Locate the cell with the specified text and output its (X, Y) center coordinate. 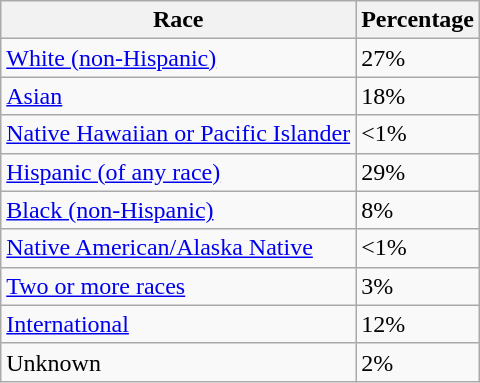
Asian (178, 96)
Percentage (418, 20)
Hispanic (of any race) (178, 172)
3% (418, 286)
International (178, 324)
29% (418, 172)
2% (418, 362)
Unknown (178, 362)
Two or more races (178, 286)
Native American/Alaska Native (178, 248)
Race (178, 20)
Native Hawaiian or Pacific Islander (178, 134)
12% (418, 324)
27% (418, 58)
8% (418, 210)
White (non-Hispanic) (178, 58)
18% (418, 96)
Black (non-Hispanic) (178, 210)
